Find where the given text appears and provide that cell's center as (X, Y) coordinate. 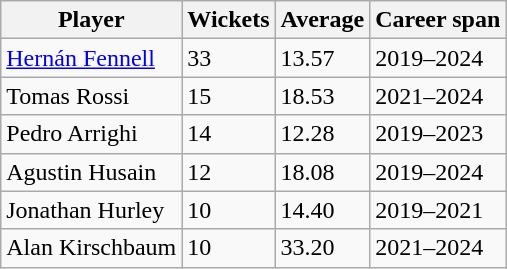
14 (228, 134)
Career span (438, 20)
14.40 (322, 210)
18.53 (322, 96)
Average (322, 20)
12 (228, 172)
Alan Kirschbaum (92, 248)
2019–2021 (438, 210)
13.57 (322, 58)
33 (228, 58)
Jonathan Hurley (92, 210)
33.20 (322, 248)
18.08 (322, 172)
Wickets (228, 20)
Player (92, 20)
2019–2023 (438, 134)
Agustin Husain (92, 172)
Hernán Fennell (92, 58)
Pedro Arrighi (92, 134)
12.28 (322, 134)
Tomas Rossi (92, 96)
15 (228, 96)
